Output the [X, Y] coordinate of the center of the cell containing the given text.  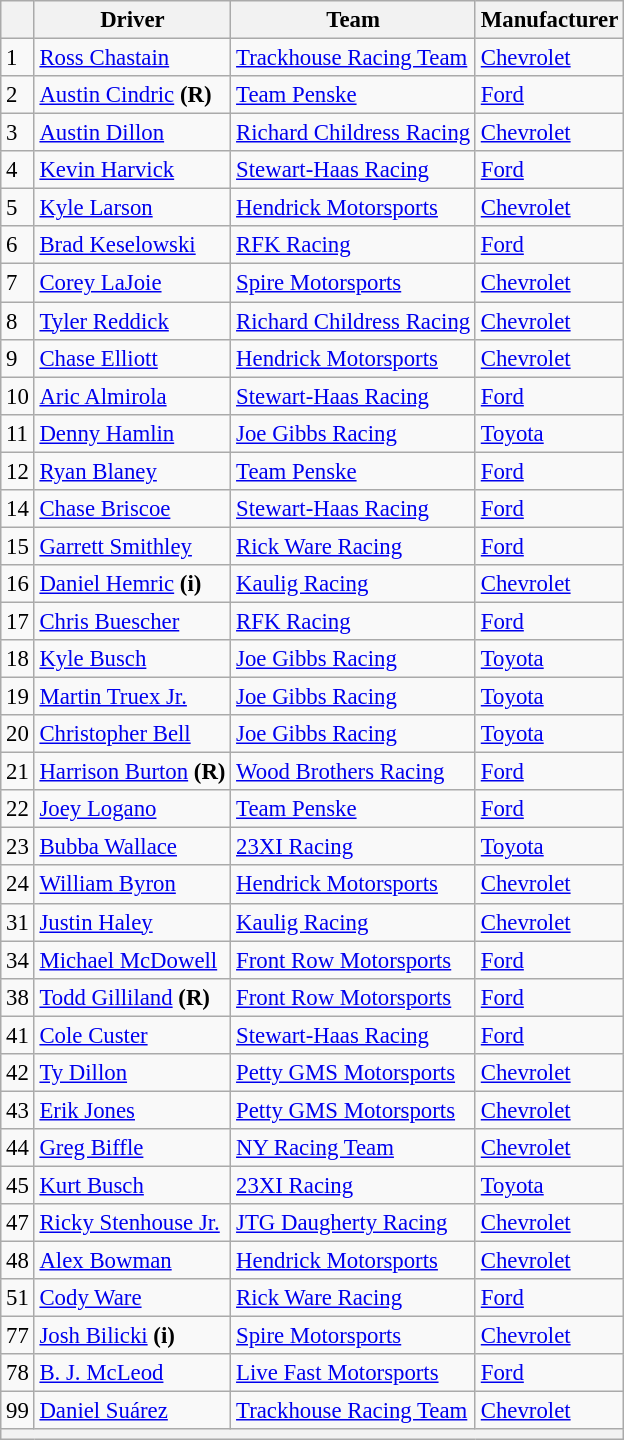
Chase Elliott [132, 358]
23 [18, 847]
Martin Truex Jr. [132, 697]
5 [18, 208]
9 [18, 358]
Kurt Busch [132, 1185]
18 [18, 659]
4 [18, 170]
17 [18, 621]
Erik Jones [132, 1110]
8 [18, 321]
14 [18, 509]
William Byron [132, 885]
Aric Almirola [132, 396]
B. J. McLeod [132, 1373]
43 [18, 1110]
34 [18, 960]
Justin Haley [132, 922]
Brad Keselowski [132, 245]
48 [18, 1261]
19 [18, 697]
10 [18, 396]
15 [18, 546]
Team [354, 20]
3 [18, 133]
Joey Logano [132, 809]
Michael McDowell [132, 960]
Cole Custer [132, 1035]
16 [18, 584]
Greg Biffle [132, 1148]
Live Fast Motorsports [354, 1373]
Daniel Hemric (i) [132, 584]
Ryan Blaney [132, 471]
7 [18, 283]
Christopher Bell [132, 734]
Alex Bowman [132, 1261]
Ty Dillon [132, 1073]
22 [18, 809]
Chase Briscoe [132, 509]
38 [18, 997]
Driver [132, 20]
Todd Gilliland (R) [132, 997]
31 [18, 922]
24 [18, 885]
77 [18, 1336]
Austin Dillon [132, 133]
Denny Hamlin [132, 433]
Ross Chastain [132, 58]
JTG Daugherty Racing [354, 1223]
Harrison Burton (R) [132, 772]
Daniel Suárez [132, 1411]
47 [18, 1223]
51 [18, 1298]
Garrett Smithley [132, 546]
6 [18, 245]
12 [18, 471]
Kyle Larson [132, 208]
NY Racing Team [354, 1148]
45 [18, 1185]
Ricky Stenhouse Jr. [132, 1223]
Kyle Busch [132, 659]
42 [18, 1073]
11 [18, 433]
78 [18, 1373]
1 [18, 58]
99 [18, 1411]
Cody Ware [132, 1298]
2 [18, 95]
20 [18, 734]
41 [18, 1035]
Corey LaJoie [132, 283]
Bubba Wallace [132, 847]
Josh Bilicki (i) [132, 1336]
Chris Buescher [132, 621]
Austin Cindric (R) [132, 95]
Manufacturer [549, 20]
21 [18, 772]
Wood Brothers Racing [354, 772]
Tyler Reddick [132, 321]
44 [18, 1148]
Kevin Harvick [132, 170]
